Detect which cell encompasses the target text, then output its [x, y] center coordinate. 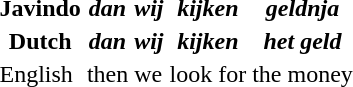
kijken [208, 41]
wij [149, 41]
dan [107, 41]
